From the cell containing the given text, extract its center point as [X, Y] coordinate. 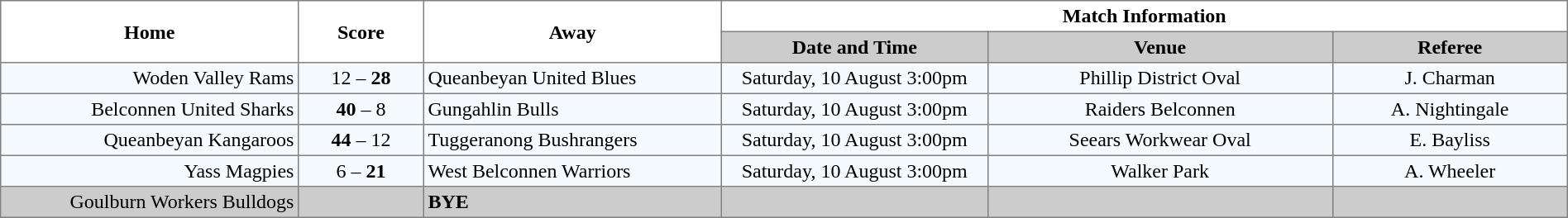
Seears Workwear Oval [1159, 140]
Belconnen United Sharks [150, 109]
Woden Valley Rams [150, 78]
Match Information [1145, 17]
Venue [1159, 47]
Home [150, 31]
Queanbeyan United Blues [572, 78]
Walker Park [1159, 171]
A. Nightingale [1450, 109]
A. Wheeler [1450, 171]
Away [572, 31]
6 – 21 [361, 171]
Queanbeyan Kangaroos [150, 140]
Goulburn Workers Bulldogs [150, 202]
BYE [572, 202]
Phillip District Oval [1159, 78]
Score [361, 31]
40 – 8 [361, 109]
West Belconnen Warriors [572, 171]
J. Charman [1450, 78]
Referee [1450, 47]
Yass Magpies [150, 171]
12 – 28 [361, 78]
Tuggeranong Bushrangers [572, 140]
E. Bayliss [1450, 140]
44 – 12 [361, 140]
Date and Time [854, 47]
Gungahlin Bulls [572, 109]
Raiders Belconnen [1159, 109]
